Find where the given text appears and provide that cell's center as [X, Y] coordinate. 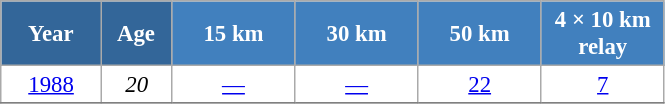
Age [136, 34]
4 × 10 km relay [602, 34]
15 km [234, 34]
1988 [52, 85]
Year [52, 34]
7 [602, 85]
22 [480, 85]
20 [136, 85]
30 km [356, 34]
50 km [480, 34]
